Detect which cell encompasses the target text, then output its (x, y) center coordinate. 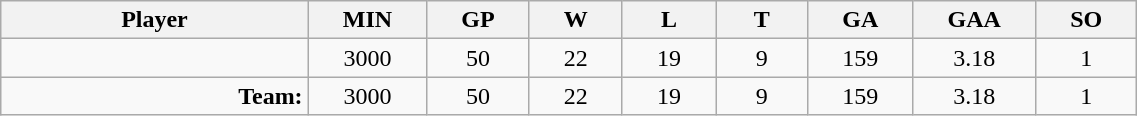
L (668, 20)
Player (154, 20)
T (762, 20)
GA (860, 20)
GAA (974, 20)
W (576, 20)
GP (478, 20)
Team: (154, 96)
SO (1086, 20)
MIN (368, 20)
